Determine the [X, Y] coordinate at the center of the cell enclosing the given text.  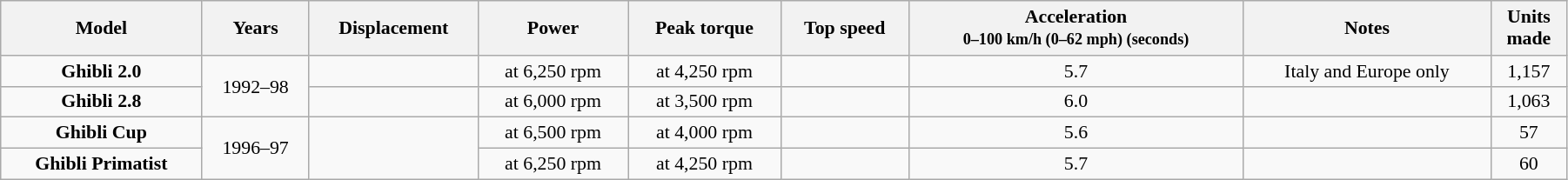
1996–97 [256, 148]
1992–98 [256, 85]
Years [256, 28]
Displacement [393, 28]
at 3,500 rpm [705, 102]
Notes [1368, 28]
Unitsmade [1528, 28]
Italy and Europe only [1368, 70]
60 [1528, 163]
Ghibli Primatist [101, 163]
Peak torque [705, 28]
1,063 [1528, 102]
Ghibli Cup [101, 132]
Ghibli 2.0 [101, 70]
5.6 [1075, 132]
Top speed [844, 28]
57 [1528, 132]
Acceleration0–100 km/h (0–62 mph) (seconds) [1075, 28]
Ghibli 2.8 [101, 102]
1,157 [1528, 70]
at 4,000 rpm [705, 132]
Power [553, 28]
at 6,500 rpm [553, 132]
6.0 [1075, 102]
at 6,000 rpm [553, 102]
Model [101, 28]
